Search for the cell housing the specified text and yield its (x, y) center coordinate. 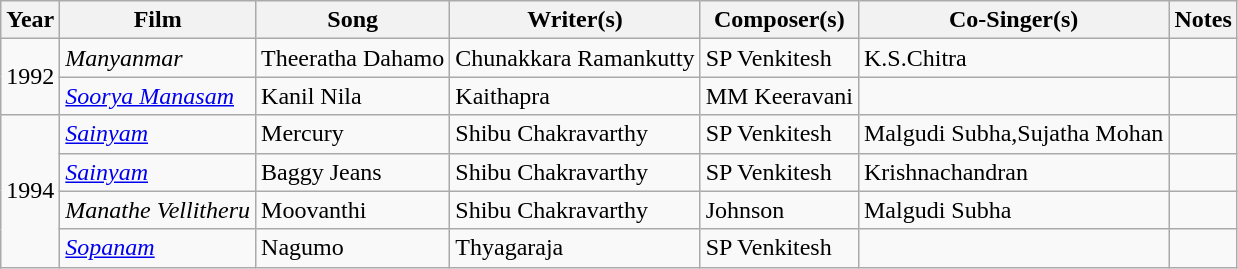
Soorya Manasam (158, 96)
Moovanthi (353, 210)
Krishnachandran (1013, 172)
1992 (30, 77)
MM Keeravani (779, 96)
Year (30, 20)
Notes (1203, 20)
Song (353, 20)
Malgudi Subha (1013, 210)
Johnson (779, 210)
Thyagaraja (575, 248)
Nagumo (353, 248)
K.S.Chitra (1013, 58)
Chunakkara Ramankutty (575, 58)
Co-Singer(s) (1013, 20)
Manyanmar (158, 58)
Composer(s) (779, 20)
Film (158, 20)
Sopanam (158, 248)
Theeratha Dahamo (353, 58)
Baggy Jeans (353, 172)
Manathe Vellitheru (158, 210)
Kaithapra (575, 96)
Writer(s) (575, 20)
Mercury (353, 134)
Malgudi Subha,Sujatha Mohan (1013, 134)
1994 (30, 191)
Kanil Nila (353, 96)
